Determine the [X, Y] coordinate at the center of the cell enclosing the given text.  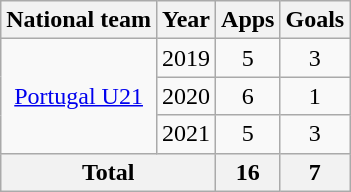
2021 [186, 134]
Portugal U21 [79, 96]
6 [248, 96]
16 [248, 172]
National team [79, 20]
2020 [186, 96]
2019 [186, 58]
Year [186, 20]
1 [315, 96]
Goals [315, 20]
7 [315, 172]
Total [108, 172]
Apps [248, 20]
